Find where the given text appears and provide that cell's center as [X, Y] coordinate. 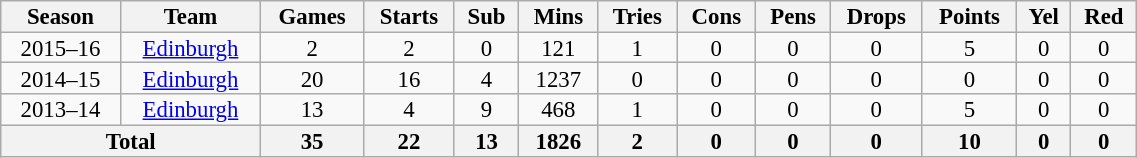
Total [131, 140]
Games [312, 16]
Yel [1044, 16]
468 [558, 110]
9 [486, 110]
22 [408, 140]
2014–15 [60, 78]
1826 [558, 140]
35 [312, 140]
2015–16 [60, 48]
2013–14 [60, 110]
Cons [716, 16]
10 [969, 140]
Red [1104, 16]
Starts [408, 16]
Pens [793, 16]
Drops [876, 16]
Mins [558, 16]
16 [408, 78]
Season [60, 16]
1237 [558, 78]
Points [969, 16]
121 [558, 48]
20 [312, 78]
Tries [638, 16]
Team [190, 16]
Sub [486, 16]
